Pinpoint the cell where the given text exists, returning its (x, y) midpoint coordinate. 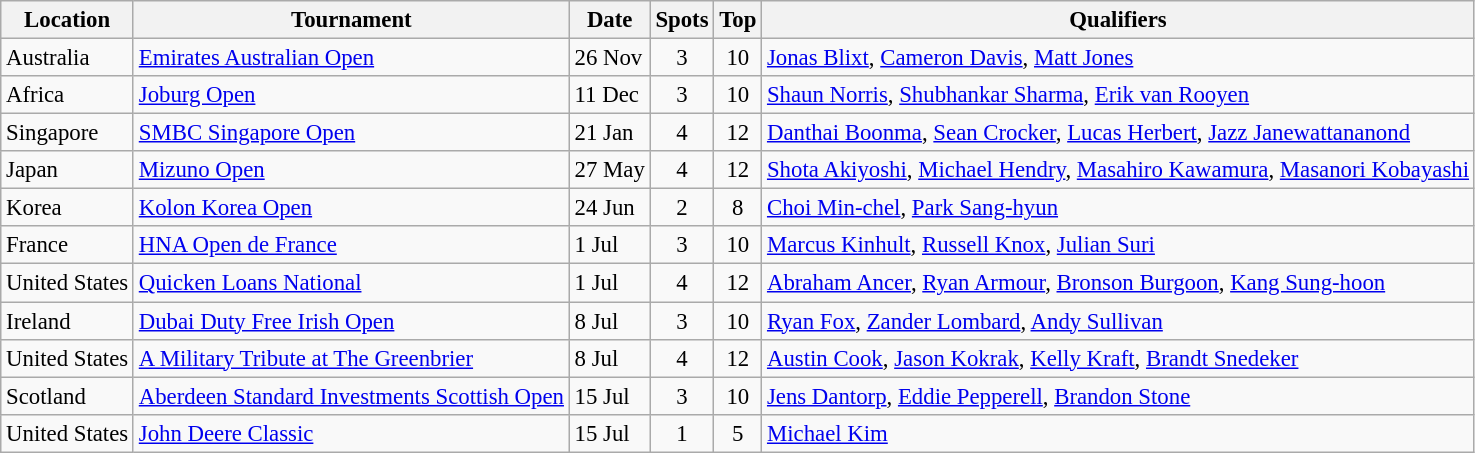
Ryan Fox, Zander Lombard, Andy Sullivan (1118, 321)
26 Nov (610, 58)
HNA Open de France (351, 245)
SMBC Singapore Open (351, 133)
Date (610, 20)
Austin Cook, Jason Kokrak, Kelly Kraft, Brandt Snedeker (1118, 358)
Top (738, 20)
Marcus Kinhult, Russell Knox, Julian Suri (1118, 245)
Kolon Korea Open (351, 208)
Aberdeen Standard Investments Scottish Open (351, 396)
John Deere Classic (351, 433)
Shaun Norris, Shubhankar Sharma, Erik van Rooyen (1118, 95)
Emirates Australian Open (351, 58)
Danthai Boonma, Sean Crocker, Lucas Herbert, Jazz Janewattananond (1118, 133)
5 (738, 433)
1 (682, 433)
Jonas Blixt, Cameron Davis, Matt Jones (1118, 58)
Qualifiers (1118, 20)
Africa (68, 95)
2 (682, 208)
Location (68, 20)
Jens Dantorp, Eddie Pepperell, Brandon Stone (1118, 396)
Michael Kim (1118, 433)
Australia (68, 58)
21 Jan (610, 133)
Scotland (68, 396)
8 (738, 208)
Abraham Ancer, Ryan Armour, Bronson Burgoon, Kang Sung-hoon (1118, 283)
Ireland (68, 321)
Choi Min-chel, Park Sang-hyun (1118, 208)
France (68, 245)
Quicken Loans National (351, 283)
Japan (68, 170)
Joburg Open (351, 95)
24 Jun (610, 208)
11 Dec (610, 95)
Dubai Duty Free Irish Open (351, 321)
Shota Akiyoshi, Michael Hendry, Masahiro Kawamura, Masanori Kobayashi (1118, 170)
27 May (610, 170)
Spots (682, 20)
A Military Tribute at The Greenbrier (351, 358)
Korea (68, 208)
Mizuno Open (351, 170)
Tournament (351, 20)
Singapore (68, 133)
